Detect which cell encompasses the target text, then output its [X, Y] center coordinate. 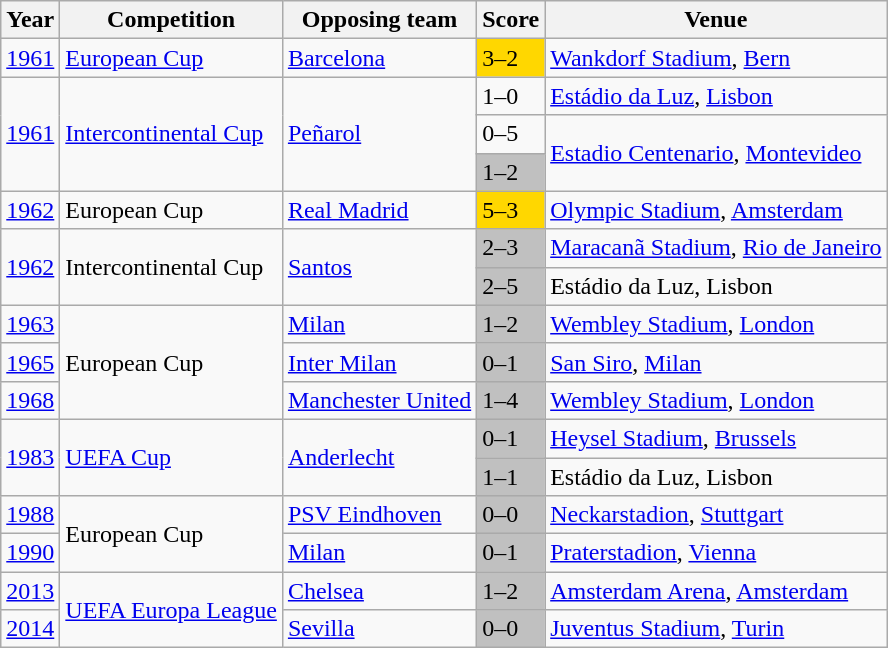
UEFA Cup [172, 457]
Real Madrid [379, 210]
Juventus Stadium, Turin [716, 629]
1–0 [511, 96]
Neckarstadion, Stuttgart [716, 515]
Wankdorf Stadium, Bern [716, 58]
San Siro, Milan [716, 362]
Manchester United [379, 400]
Anderlecht [379, 457]
1965 [30, 362]
Santos [379, 267]
5–3 [511, 210]
2–5 [511, 286]
1983 [30, 457]
Inter Milan [379, 362]
2013 [30, 591]
1988 [30, 515]
1963 [30, 324]
Amsterdam Arena, Amsterdam [716, 591]
Sevilla [379, 629]
Peñarol [379, 134]
1968 [30, 400]
2–3 [511, 248]
1990 [30, 553]
Opposing team [379, 20]
Year [30, 20]
UEFA Europa League [172, 610]
1–1 [511, 477]
3–2 [511, 58]
Maracanã Stadium, Rio de Janeiro [716, 248]
Venue [716, 20]
Barcelona [379, 58]
1–4 [511, 400]
Score [511, 20]
PSV Eindhoven [379, 515]
Chelsea [379, 591]
2014 [30, 629]
Praterstadion, Vienna [716, 553]
Estadio Centenario, Montevideo [716, 153]
Olympic Stadium, Amsterdam [716, 210]
Heysel Stadium, Brussels [716, 438]
0–5 [511, 134]
Competition [172, 20]
